Scan for the cell matching the given text and deliver its (X, Y) coordinate at center. 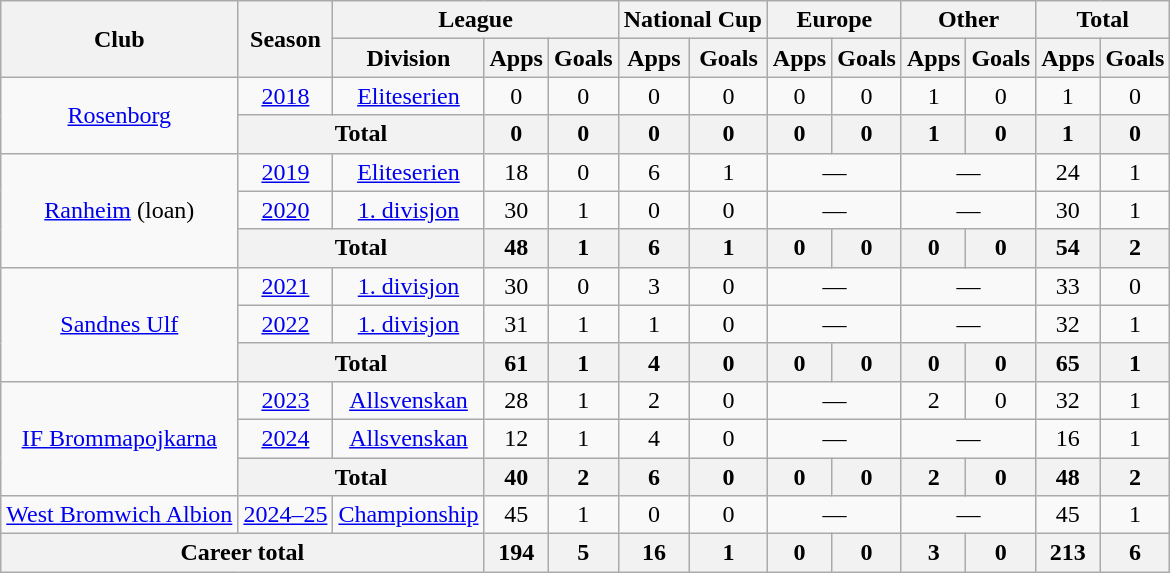
Europe (834, 20)
5 (583, 553)
Season (286, 39)
213 (1068, 553)
Championship (408, 515)
IF Brommapojkarna (120, 438)
Ranheim (loan) (120, 210)
Division (408, 58)
2020 (286, 210)
League (476, 20)
54 (1068, 248)
West Bromwich Albion (120, 515)
12 (516, 438)
Club (120, 39)
2024–25 (286, 515)
2022 (286, 324)
2018 (286, 96)
2024 (286, 438)
33 (1068, 286)
2019 (286, 172)
Career total (242, 553)
28 (516, 400)
194 (516, 553)
2021 (286, 286)
Rosenborg (120, 115)
Other (968, 20)
65 (1068, 362)
National Cup (692, 20)
61 (516, 362)
2023 (286, 400)
24 (1068, 172)
Sandnes Ulf (120, 324)
18 (516, 172)
40 (516, 477)
31 (516, 324)
